Scan for the cell matching the given text and deliver its (X, Y) coordinate at center. 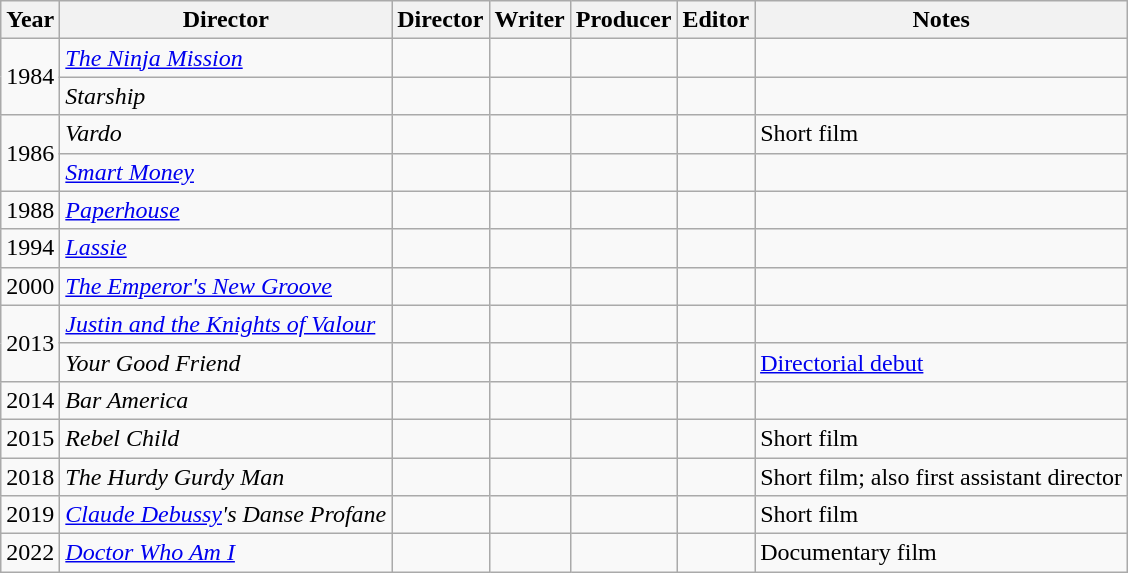
Lassie (226, 248)
1994 (30, 248)
1986 (30, 153)
Writer (530, 20)
2022 (30, 553)
Editor (716, 20)
Your Good Friend (226, 362)
Documentary film (942, 553)
2013 (30, 343)
Year (30, 20)
1984 (30, 77)
Notes (942, 20)
Vardo (226, 134)
Paperhouse (226, 210)
Doctor Who Am I (226, 553)
2015 (30, 438)
2018 (30, 477)
1988 (30, 210)
Starship (226, 96)
Justin and the Knights of Valour (226, 324)
Short film; also first assistant director (942, 477)
2014 (30, 400)
Claude Debussy's Danse Profane (226, 515)
Bar America (226, 400)
The Emperor's New Groove (226, 286)
Directorial debut (942, 362)
Smart Money (226, 172)
Producer (624, 20)
Rebel Child (226, 438)
2000 (30, 286)
The Ninja Mission (226, 58)
2019 (30, 515)
The Hurdy Gurdy Man (226, 477)
